Provide the (X, Y) coordinate of the cell's center where the given text is located.  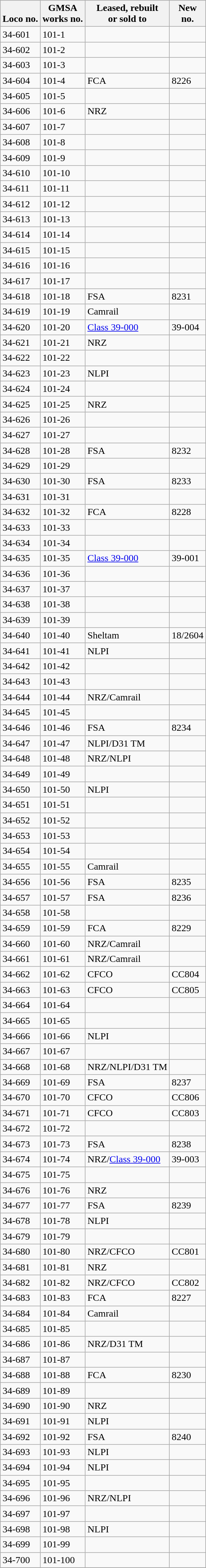
101-31 (63, 497)
34-630 (20, 481)
34-662 (20, 974)
101-92 (63, 1437)
34-697 (20, 1514)
34-644 (20, 697)
101-100 (63, 1560)
101-87 (63, 1360)
34-631 (20, 497)
34-641 (20, 651)
101-94 (63, 1468)
101-79 (63, 1236)
101-43 (63, 681)
34-622 (20, 358)
101-63 (63, 990)
34-637 (20, 589)
34-654 (20, 851)
101-10 (63, 173)
34-645 (20, 713)
34-672 (20, 1128)
101-71 (63, 1113)
34-690 (20, 1406)
34-648 (20, 759)
34-665 (20, 1021)
101-32 (63, 512)
101-18 (63, 296)
101-77 (63, 1206)
34-628 (20, 451)
34-642 (20, 666)
34-601 (20, 34)
Loco no. (20, 14)
101-59 (63, 928)
101-28 (63, 451)
8228 (188, 512)
101-5 (63, 96)
101-56 (63, 882)
101-7 (63, 127)
8233 (188, 481)
34-604 (20, 81)
34-615 (20, 250)
8226 (188, 81)
34-626 (20, 419)
101-42 (63, 666)
8231 (188, 296)
101-15 (63, 250)
34-678 (20, 1221)
101-27 (63, 435)
CC804 (188, 974)
101-53 (63, 836)
34-658 (20, 913)
101-49 (63, 774)
101-21 (63, 343)
34-629 (20, 466)
34-663 (20, 990)
34-659 (20, 928)
101-89 (63, 1390)
39-003 (188, 1159)
34-661 (20, 959)
101-12 (63, 204)
101-30 (63, 481)
101-33 (63, 528)
34-650 (20, 789)
101-76 (63, 1190)
34-646 (20, 728)
34-606 (20, 111)
8235 (188, 882)
Newno. (188, 14)
34-621 (20, 343)
NLPI/D31 TM (128, 743)
101-78 (63, 1221)
Sheltam (128, 635)
8236 (188, 897)
Leased, rebuiltor sold to (128, 14)
101-25 (63, 404)
34-686 (20, 1344)
101-66 (63, 1036)
101-17 (63, 281)
101-50 (63, 789)
101-61 (63, 959)
8239 (188, 1206)
101-44 (63, 697)
34-655 (20, 866)
101-65 (63, 1021)
101-95 (63, 1483)
34-692 (20, 1437)
34-660 (20, 944)
8240 (188, 1437)
CC806 (188, 1098)
34-643 (20, 681)
34-669 (20, 1082)
101-96 (63, 1498)
CC801 (188, 1252)
34-632 (20, 512)
34-681 (20, 1267)
101-81 (63, 1267)
34-609 (20, 157)
101-22 (63, 358)
34-649 (20, 774)
34-657 (20, 897)
101-60 (63, 944)
101-57 (63, 897)
34-608 (20, 142)
34-676 (20, 1190)
34-617 (20, 281)
34-620 (20, 327)
8232 (188, 451)
GMSAworks no. (63, 14)
101-41 (63, 651)
101-9 (63, 157)
34-699 (20, 1545)
101-24 (63, 389)
101-75 (63, 1174)
34-668 (20, 1067)
101-45 (63, 713)
101-3 (63, 65)
101-20 (63, 327)
34-610 (20, 173)
34-640 (20, 635)
101-69 (63, 1082)
101-8 (63, 142)
101-73 (63, 1144)
101-39 (63, 620)
18/2604 (188, 635)
34-700 (20, 1560)
34-639 (20, 620)
101-47 (63, 743)
101-19 (63, 312)
34-683 (20, 1298)
101-64 (63, 1005)
34-634 (20, 543)
101-70 (63, 1098)
34-677 (20, 1206)
101-91 (63, 1421)
34-624 (20, 389)
101-37 (63, 589)
101-88 (63, 1375)
34-651 (20, 805)
34-633 (20, 528)
101-83 (63, 1298)
101-36 (63, 574)
101-72 (63, 1128)
34-636 (20, 574)
34-693 (20, 1452)
34-687 (20, 1360)
101-52 (63, 820)
34-627 (20, 435)
101-40 (63, 635)
101-97 (63, 1514)
34-670 (20, 1098)
101-13 (63, 219)
101-16 (63, 266)
34-653 (20, 836)
34-675 (20, 1174)
101-68 (63, 1067)
NRZ/Class 39-000 (128, 1159)
34-635 (20, 558)
101-14 (63, 235)
101-85 (63, 1329)
34-673 (20, 1144)
34-603 (20, 65)
34-613 (20, 219)
34-616 (20, 266)
101-23 (63, 373)
CC802 (188, 1283)
101-90 (63, 1406)
34-691 (20, 1421)
CC803 (188, 1113)
8227 (188, 1298)
101-48 (63, 759)
101-4 (63, 81)
101-84 (63, 1313)
34-612 (20, 204)
34-625 (20, 404)
CC805 (188, 990)
101-6 (63, 111)
34-647 (20, 743)
34-667 (20, 1051)
34-682 (20, 1283)
8237 (188, 1082)
101-2 (63, 50)
34-666 (20, 1036)
39-001 (188, 558)
34-679 (20, 1236)
34-664 (20, 1005)
8238 (188, 1144)
101-67 (63, 1051)
34-623 (20, 373)
8234 (188, 728)
101-34 (63, 543)
101-46 (63, 728)
101-98 (63, 1529)
101-1 (63, 34)
101-35 (63, 558)
101-54 (63, 851)
34-605 (20, 96)
34-695 (20, 1483)
101-99 (63, 1545)
101-93 (63, 1452)
34-618 (20, 296)
34-611 (20, 188)
34-684 (20, 1313)
101-86 (63, 1344)
101-51 (63, 805)
101-74 (63, 1159)
34-685 (20, 1329)
34-694 (20, 1468)
34-614 (20, 235)
34-689 (20, 1390)
34-688 (20, 1375)
101-58 (63, 913)
101-82 (63, 1283)
34-652 (20, 820)
34-696 (20, 1498)
101-80 (63, 1252)
34-607 (20, 127)
34-638 (20, 604)
34-674 (20, 1159)
101-62 (63, 974)
101-29 (63, 466)
34-671 (20, 1113)
8230 (188, 1375)
39-004 (188, 327)
34-602 (20, 50)
34-680 (20, 1252)
NRZ/NLPI/D31 TM (128, 1067)
34-698 (20, 1529)
34-656 (20, 882)
101-38 (63, 604)
101-26 (63, 419)
NRZ/D31 TM (128, 1344)
101-55 (63, 866)
34-619 (20, 312)
8229 (188, 928)
101-11 (63, 188)
